Output the (X, Y) coordinate of the center of the cell containing the given text.  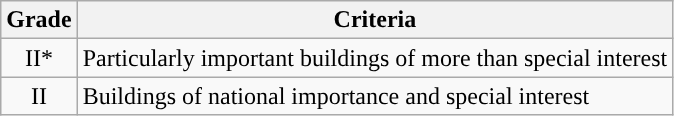
II (39, 96)
II* (39, 58)
Buildings of national importance and special interest (375, 96)
Particularly important buildings of more than special interest (375, 58)
Criteria (375, 20)
Grade (39, 20)
